Determine the (X, Y) coordinate at the center of the cell enclosing the given text.  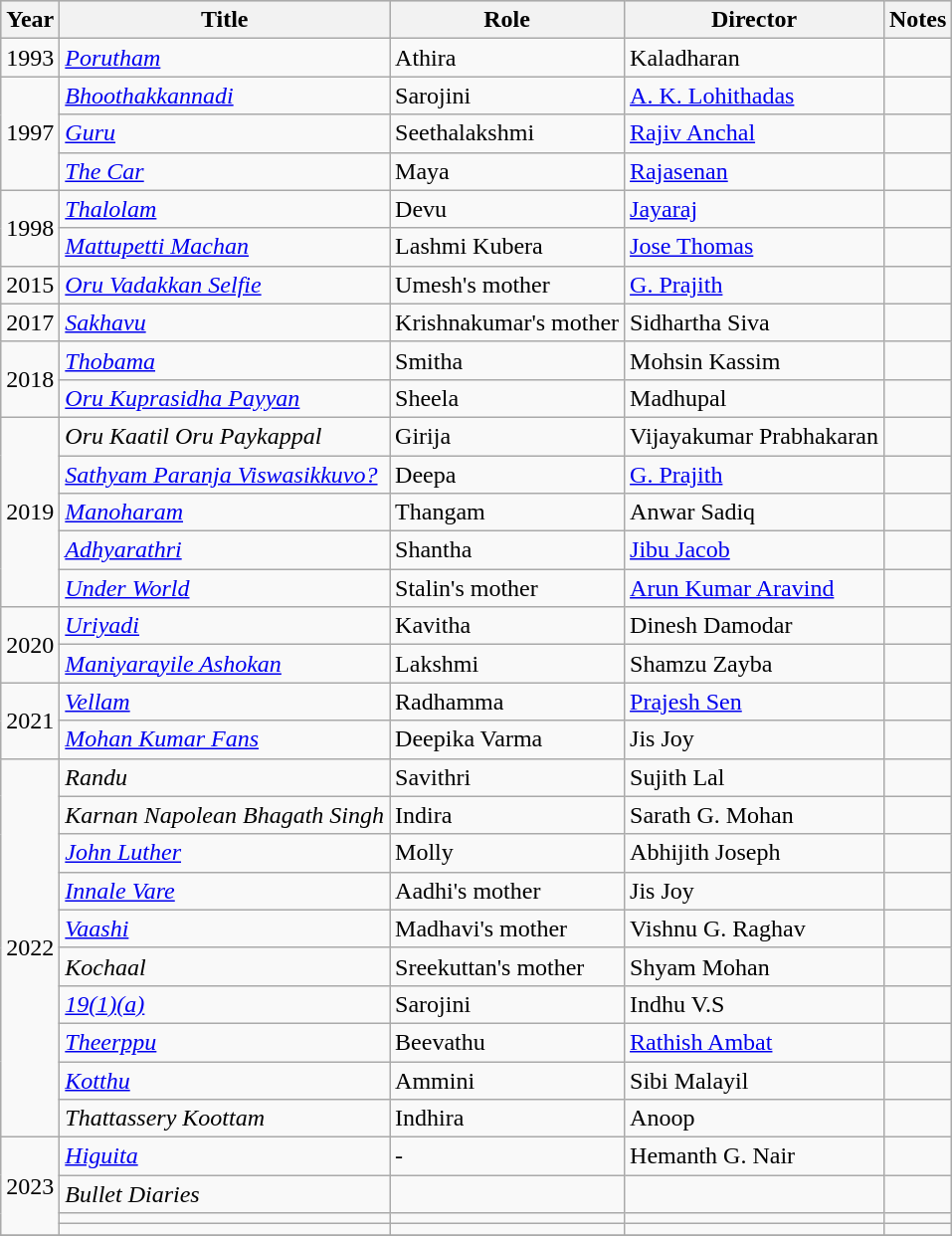
Dinesh Damodar (754, 626)
Jose Thomas (754, 247)
Rajiv Anchal (754, 133)
Shyam Mohan (754, 966)
Hemanth G. Nair (754, 1156)
Innale Vare (225, 891)
Jibu Jacob (754, 550)
Higuita (225, 1156)
Guru (225, 133)
Sibi Malayil (754, 1080)
1998 (30, 228)
The Car (225, 171)
Vellam (225, 702)
Kochaal (225, 966)
Lakshmi (507, 664)
Mohsin Kassim (754, 360)
Lashmi Kubera (507, 247)
Beevathu (507, 1042)
1997 (30, 133)
Radhamma (507, 702)
Title (225, 20)
Sheela (507, 398)
Notes (917, 20)
Porutham (225, 58)
Maniyarayile Ashokan (225, 664)
Thattassery Koottam (225, 1119)
Athira (507, 58)
Thangam (507, 513)
John Luther (225, 853)
2023 (30, 1186)
Jayaraj (754, 209)
Oru Vadakkan Selfie (225, 285)
Manoharam (225, 513)
Ammini (507, 1080)
2021 (30, 721)
Indhu V.S (754, 1004)
Molly (507, 853)
Vishnu G. Raghav (754, 928)
Sreekuttan's mother (507, 966)
Deepa (507, 475)
Madhavi's mother (507, 928)
Year (30, 20)
Anoop (754, 1119)
Oru Kaatil Oru Paykappal (225, 436)
Role (507, 20)
Arun Kumar Aravind (754, 588)
2022 (30, 947)
Devu (507, 209)
Theerppu (225, 1042)
Shantha (507, 550)
Sidhartha Siva (754, 322)
Sujith Lal (754, 777)
Karnan Napolean Bhagath Singh (225, 815)
Indira (507, 815)
A. K. Lohithadas (754, 96)
2017 (30, 322)
Smitha (507, 360)
Randu (225, 777)
Vaashi (225, 928)
Sarath G. Mohan (754, 815)
Stalin's mother (507, 588)
Savithri (507, 777)
Krishnakumar's mother (507, 322)
Seethalakshmi (507, 133)
2019 (30, 512)
Anwar Sadiq (754, 513)
Sathyam Paranja Viswasikkuvo? (225, 475)
2020 (30, 645)
Uriyadi (225, 626)
Thalolam (225, 209)
Prajesh Sen (754, 702)
Abhijith Joseph (754, 853)
Maya (507, 171)
Umesh's mother (507, 285)
1993 (30, 58)
19(1)(a) (225, 1004)
Thobama (225, 360)
Kavitha (507, 626)
Kotthu (225, 1080)
Girija (507, 436)
Shamzu Zayba (754, 664)
Under World (225, 588)
Indhira (507, 1119)
- (507, 1156)
Director (754, 20)
Bhoothakkannadi (225, 96)
Kaladharan (754, 58)
Deepika Varma (507, 739)
Rathish Ambat (754, 1042)
Mattupetti Machan (225, 247)
Aadhi's mother (507, 891)
Mohan Kumar Fans (225, 739)
Sakhavu (225, 322)
Vijayakumar Prabhakaran (754, 436)
Bullet Diaries (225, 1194)
Oru Kuprasidha Payyan (225, 398)
Adhyarathri (225, 550)
2018 (30, 379)
Madhupal (754, 398)
Rajasenan (754, 171)
2015 (30, 285)
